Find where the given text appears and provide that cell's center as (x, y) coordinate. 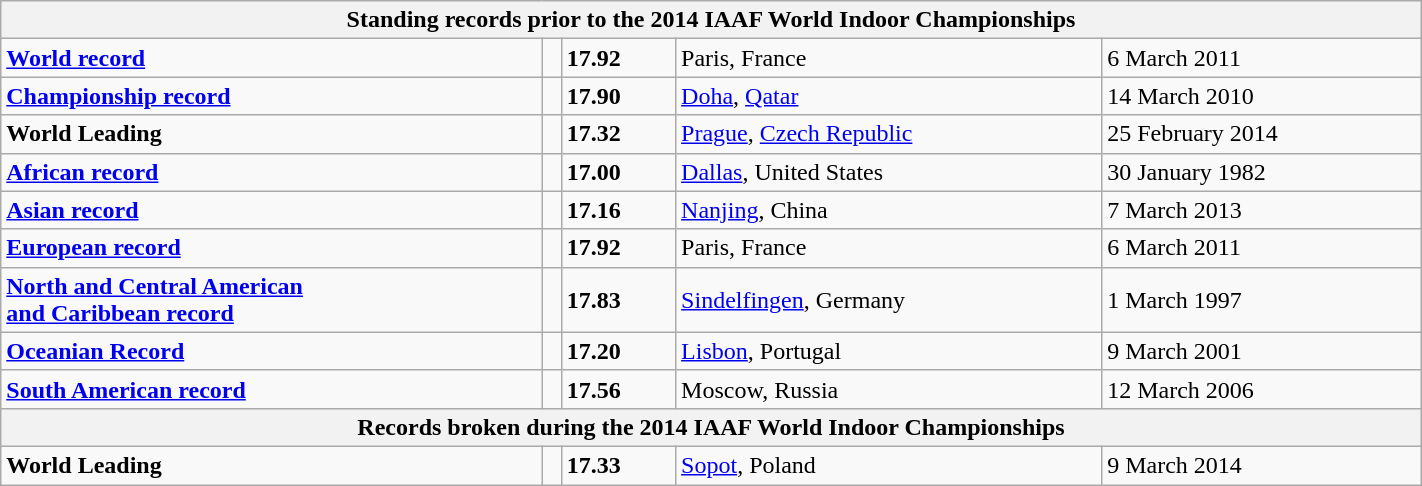
1 March 1997 (1262, 300)
17.83 (618, 300)
14 March 2010 (1262, 96)
Dallas, United States (889, 172)
Lisbon, Portugal (889, 351)
Records broken during the 2014 IAAF World Indoor Championships (711, 427)
12 March 2006 (1262, 389)
30 January 1982 (1262, 172)
Nanjing, China (889, 210)
17.90 (618, 96)
Standing records prior to the 2014 IAAF World Indoor Championships (711, 20)
Championship record (272, 96)
Asian record (272, 210)
17.20 (618, 351)
European record (272, 248)
African record (272, 172)
17.32 (618, 134)
North and Central American and Caribbean record (272, 300)
17.33 (618, 465)
Moscow, Russia (889, 389)
9 March 2001 (1262, 351)
Prague, Czech Republic (889, 134)
17.16 (618, 210)
17.56 (618, 389)
17.00 (618, 172)
Oceanian Record (272, 351)
Sopot, Poland (889, 465)
Doha, Qatar (889, 96)
World record (272, 58)
7 March 2013 (1262, 210)
9 March 2014 (1262, 465)
25 February 2014 (1262, 134)
South American record (272, 389)
Sindelfingen, Germany (889, 300)
